Extract the (X, Y) coordinate from the center of the cell holding the provided text.  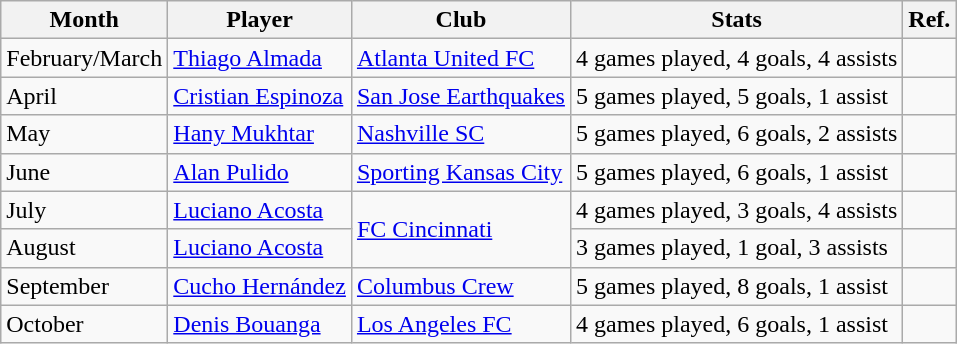
5 games played, 6 goals, 1 assist (736, 172)
February/March (84, 58)
Ref. (930, 20)
5 games played, 6 goals, 2 assists (736, 134)
Hany Mukhtar (260, 134)
4 games played, 3 goals, 4 assists (736, 210)
5 games played, 8 goals, 1 assist (736, 286)
3 games played, 1 goal, 3 assists (736, 248)
October (84, 324)
Atlanta United FC (460, 58)
Thiago Almada (260, 58)
Cristian Espinoza (260, 96)
Month (84, 20)
Club (460, 20)
June (84, 172)
May (84, 134)
4 games played, 6 goals, 1 assist (736, 324)
July (84, 210)
Nashville SC (460, 134)
Sporting Kansas City (460, 172)
Player (260, 20)
4 games played, 4 goals, 4 assists (736, 58)
5 games played, 5 goals, 1 assist (736, 96)
Alan Pulido (260, 172)
Columbus Crew (460, 286)
Stats (736, 20)
Cucho Hernández (260, 286)
September (84, 286)
FC Cincinnati (460, 229)
Denis Bouanga (260, 324)
April (84, 96)
August (84, 248)
Los Angeles FC (460, 324)
San Jose Earthquakes (460, 96)
